Extract the [X, Y] coordinate from the center of the cell holding the provided text.  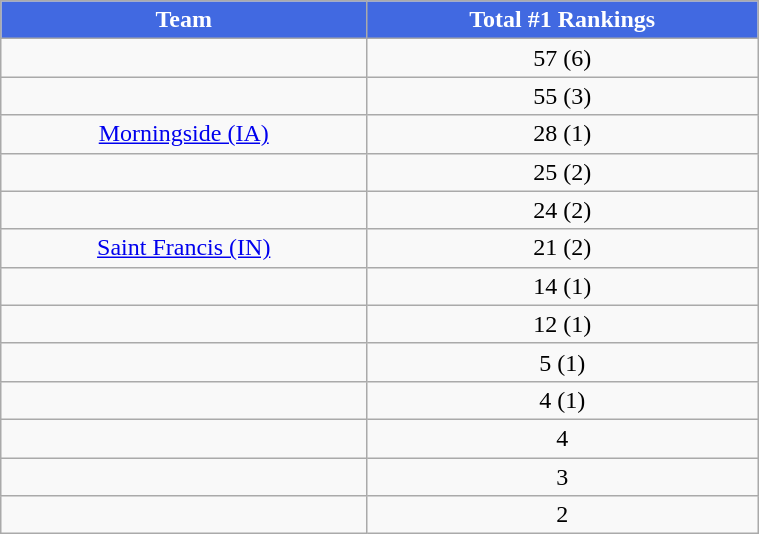
Saint Francis (IN) [184, 248]
55 (3) [562, 96]
57 (6) [562, 58]
24 (2) [562, 210]
14 (1) [562, 286]
Morningside (IA) [184, 134]
4 (1) [562, 400]
28 (1) [562, 134]
Team [184, 20]
4 [562, 438]
25 (2) [562, 172]
5 (1) [562, 362]
2 [562, 515]
21 (2) [562, 248]
3 [562, 477]
12 (1) [562, 324]
Total #1 Rankings [562, 20]
